Locate the cell with the specified text and output its [x, y] center coordinate. 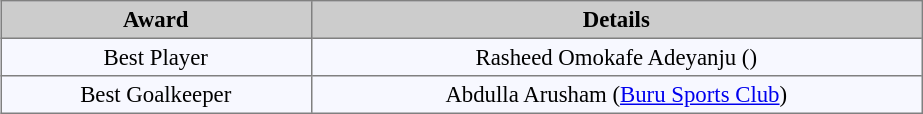
Best Goalkeeper [155, 95]
Details [616, 20]
Best Player [155, 57]
Award [155, 20]
Abdulla Arusham (Buru Sports Club) [616, 95]
Rasheed Omokafe Adeyanju () [616, 57]
